Locate the cell with the specified text and output its (x, y) center coordinate. 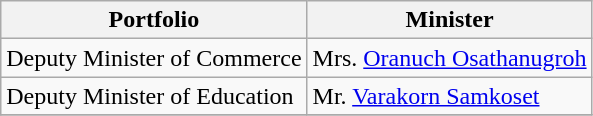
Mrs. Oranuch Osathanugroh (450, 58)
Deputy Minister of Commerce (154, 58)
Mr. Varakorn Samkoset (450, 96)
Deputy Minister of Education (154, 96)
Portfolio (154, 20)
Minister (450, 20)
